Find where the given text appears and provide that cell's center as (x, y) coordinate. 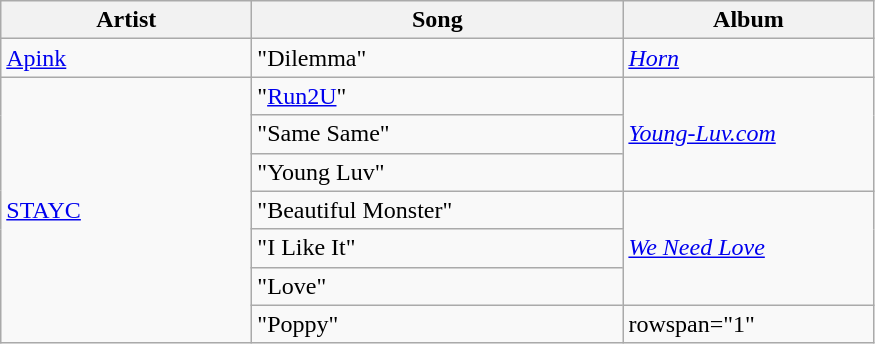
Album (748, 20)
Apink (126, 58)
"Run2U" (438, 96)
Song (438, 20)
"Love" (438, 286)
"Same Same" (438, 134)
"Poppy" (438, 324)
We Need Love (748, 248)
"Beautiful Monster" (438, 210)
Young-Luv.com (748, 134)
"I Like It" (438, 248)
STAYC (126, 210)
"Dilemma" (438, 58)
"Young Luv" (438, 172)
rowspan="1" (748, 324)
Artist (126, 20)
Horn (748, 58)
